Detect which cell encompasses the target text, then output its [X, Y] center coordinate. 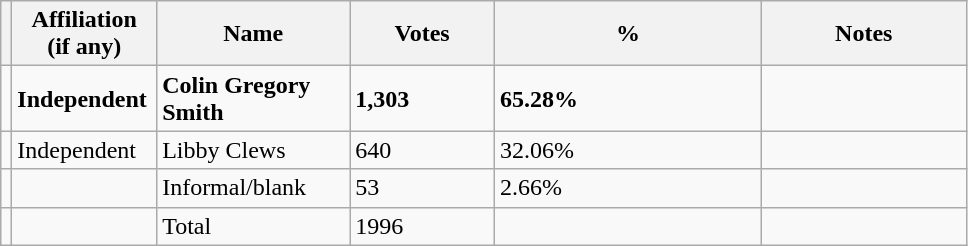
640 [422, 150]
1,303 [422, 98]
Total [254, 226]
1996 [422, 226]
Votes [422, 34]
Name [254, 34]
Colin Gregory Smith [254, 98]
32.06% [628, 150]
2.66% [628, 188]
Affiliation (if any) [84, 34]
% [628, 34]
53 [422, 188]
Notes [864, 34]
65.28% [628, 98]
Informal/blank [254, 188]
Libby Clews [254, 150]
